Detect which cell encompasses the target text, then output its (x, y) center coordinate. 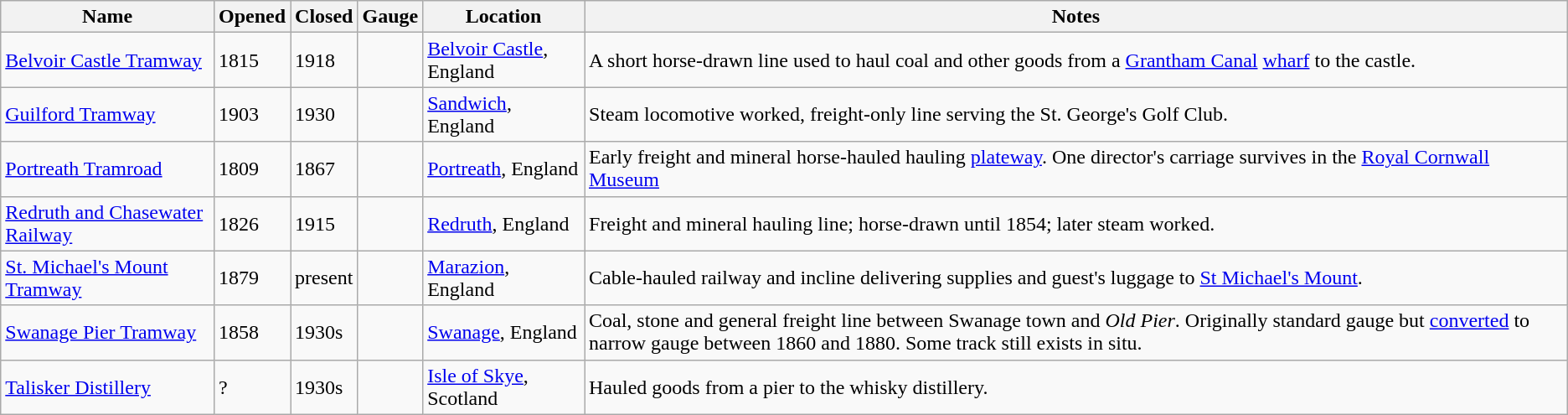
A short horse-drawn line used to haul coal and other goods from a Grantham Canal wharf to the castle. (1076, 60)
1809 (251, 169)
Name (107, 17)
1879 (251, 278)
Portreath, England (504, 169)
Belvoir Castle, England (504, 60)
St. Michael's Mount Tramway (107, 278)
Swanage Pier Tramway (107, 332)
Freight and mineral hauling line; horse-drawn until 1854; later steam worked. (1076, 223)
Gauge (390, 17)
Steam locomotive worked, freight-only line serving the St. George's Golf Club. (1076, 114)
Redruth and Chasewater Railway (107, 223)
1930 (324, 114)
Portreath Tramroad (107, 169)
present (324, 278)
? (251, 387)
Early freight and mineral horse-hauled hauling plateway. One director's carriage survives in the Royal Cornwall Museum (1076, 169)
Marazion, England (504, 278)
1915 (324, 223)
Talisker Distillery (107, 387)
1918 (324, 60)
Cable-hauled railway and incline delivering supplies and guest's luggage to St Michael's Mount. (1076, 278)
Belvoir Castle Tramway (107, 60)
1858 (251, 332)
Guilford Tramway (107, 114)
1815 (251, 60)
Closed (324, 17)
Location (504, 17)
Hauled goods from a pier to the whisky distillery. (1076, 387)
1826 (251, 223)
Redruth, England (504, 223)
1903 (251, 114)
Sandwich, England (504, 114)
Isle of Skye, Scotland (504, 387)
Notes (1076, 17)
Swanage, England (504, 332)
1867 (324, 169)
Opened (251, 17)
